Pinpoint the cell where the given text exists, returning its (X, Y) midpoint coordinate. 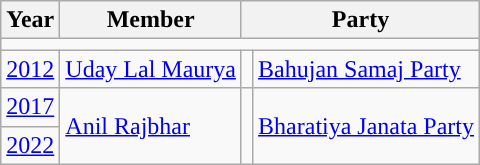
Year (30, 20)
2022 (30, 145)
Bharatiya Janata Party (366, 126)
2012 (30, 69)
Uday Lal Maurya (151, 69)
Anil Rajbhar (151, 126)
Member (151, 20)
Party (360, 20)
2017 (30, 107)
Bahujan Samaj Party (366, 69)
